For the text-containing cell, return its midpoint in (x, y) coordinate format. 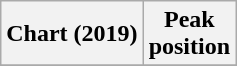
Chart (2019) (72, 34)
Peakposition (189, 34)
